Capture the cell that displays the provided text and extract its [x, y] central coordinate. 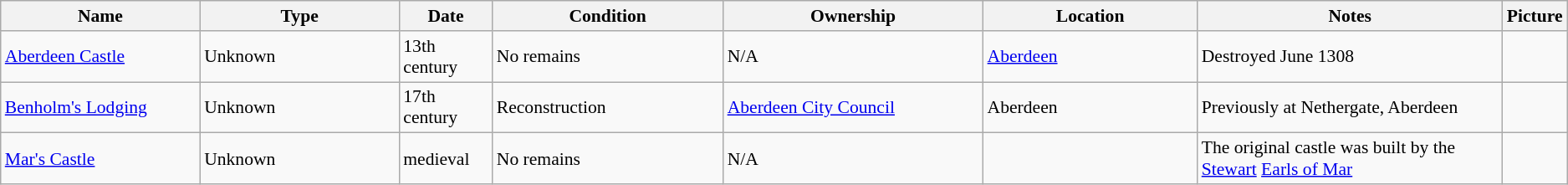
medieval [446, 159]
Ownership [853, 16]
Name [100, 16]
Notes [1350, 16]
17th century [446, 107]
Location [1090, 16]
Picture [1535, 16]
Benholm's Lodging [100, 107]
Previously at Nethergate, Aberdeen [1350, 107]
Mar's Castle [100, 159]
Type [299, 16]
Condition [608, 16]
Date [446, 16]
Destroyed June 1308 [1350, 57]
Aberdeen Castle [100, 57]
Reconstruction [608, 107]
Aberdeen City Council [853, 107]
13th century [446, 57]
The original castle was built by the Stewart Earls of Mar [1350, 159]
